Capture the cell that displays the provided text and extract its [x, y] central coordinate. 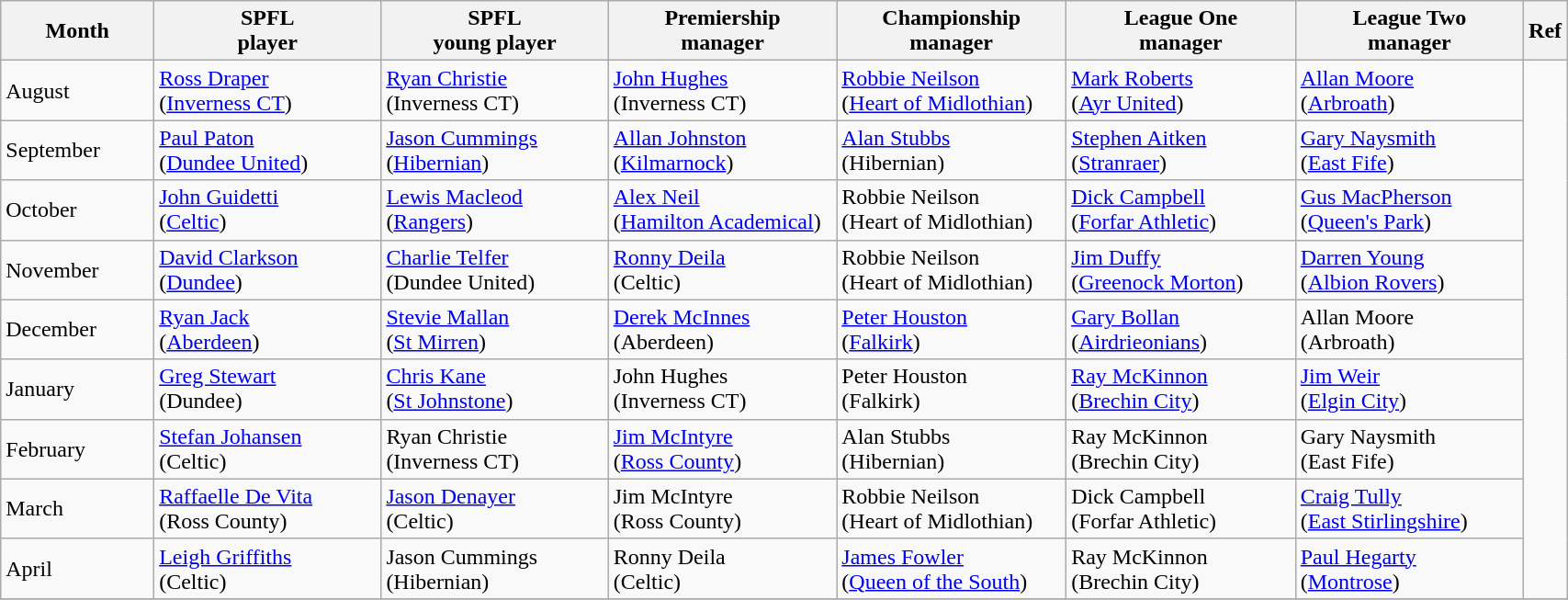
February [77, 448]
Stefan Johansen(Celtic) [268, 448]
James Fowler(Queen of the South) [952, 568]
Paul Hegarty(Montrose) [1409, 568]
Premiershipmanager [722, 31]
Ref [1545, 31]
Stephen Aitken(Stranraer) [1181, 151]
September [77, 151]
Paul Paton(Dundee United) [268, 151]
Championshipmanager [952, 31]
Ryan Jack(Aberdeen) [268, 329]
Mark Roberts(Ayr United) [1181, 90]
January [77, 390]
League Onemanager [1181, 31]
SPFLyoung player [494, 31]
Ross Draper(Inverness CT) [268, 90]
David Clarkson(Dundee) [268, 270]
Jim Duffy(Greenock Morton) [1181, 270]
Derek McInnes(Aberdeen) [722, 329]
SPFLplayer [268, 31]
Alex Neil(Hamilton Academical) [722, 209]
Chris Kane(St Johnstone) [494, 390]
Jason Denayer(Celtic) [494, 509]
December [77, 329]
Leigh Griffiths(Celtic) [268, 568]
Month [77, 31]
Craig Tully(East Stirlingshire) [1409, 509]
League Twomanager [1409, 31]
August [77, 90]
Gary Bollan(Airdrieonians) [1181, 329]
March [77, 509]
Darren Young(Albion Rovers) [1409, 270]
Charlie Telfer(Dundee United) [494, 270]
October [77, 209]
April [77, 568]
Allan Johnston(Kilmarnock) [722, 151]
Lewis Macleod(Rangers) [494, 209]
John Guidetti(Celtic) [268, 209]
Stevie Mallan(St Mirren) [494, 329]
Gus MacPherson(Queen's Park) [1409, 209]
November [77, 270]
Raffaelle De Vita(Ross County) [268, 509]
Jim Weir(Elgin City) [1409, 390]
Greg Stewart(Dundee) [268, 390]
